Detect which cell encompasses the target text, then output its (x, y) center coordinate. 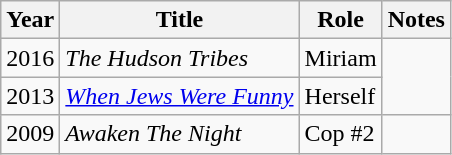
2013 (30, 96)
Title (180, 20)
The Hudson Tribes (180, 58)
2009 (30, 134)
Cop #2 (340, 134)
Notes (416, 20)
When Jews Were Funny (180, 96)
Year (30, 20)
2016 (30, 58)
Role (340, 20)
Miriam (340, 58)
Herself (340, 96)
Awaken The Night (180, 134)
